Return [x, y] of the center of cell containing provided text 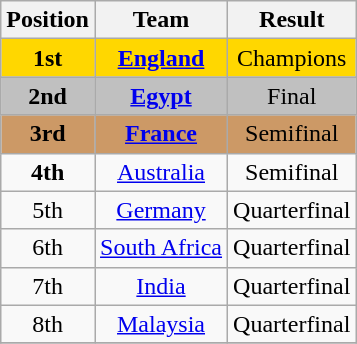
2nd [48, 96]
Germany [160, 210]
Australia [160, 172]
Final [292, 96]
6th [48, 248]
5th [48, 210]
Malaysia [160, 324]
8th [48, 324]
Team [160, 20]
3rd [48, 134]
7th [48, 286]
Champions [292, 58]
France [160, 134]
1st [48, 58]
Egypt [160, 96]
England [160, 58]
4th [48, 172]
South Africa [160, 248]
Result [292, 20]
India [160, 286]
Position [48, 20]
